Determine the (x, y) coordinate at the center of the cell enclosing the given text.  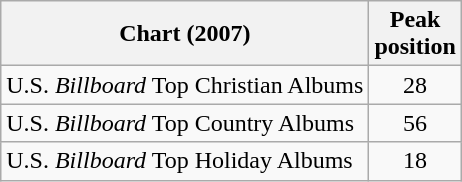
Peakposition (415, 34)
U.S. Billboard Top Country Albums (185, 123)
56 (415, 123)
Chart (2007) (185, 34)
U.S. Billboard Top Christian Albums (185, 85)
18 (415, 161)
28 (415, 85)
U.S. Billboard Top Holiday Albums (185, 161)
